Find where the given text appears and provide that cell's center as (X, Y) coordinate. 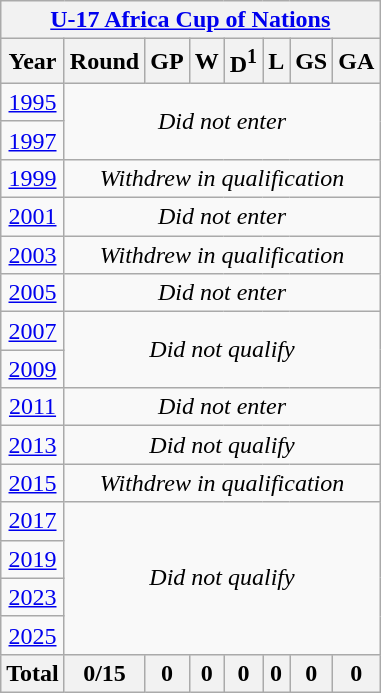
GS (312, 62)
2017 (33, 521)
2005 (33, 293)
L (276, 62)
1995 (33, 102)
2025 (33, 635)
2019 (33, 559)
2007 (33, 331)
2009 (33, 369)
2023 (33, 597)
U-17 Africa Cup of Nations (190, 20)
W (206, 62)
2003 (33, 255)
GP (167, 62)
GA (356, 62)
Year (33, 62)
Round (104, 62)
2015 (33, 483)
2013 (33, 445)
Total (33, 673)
2001 (33, 217)
0/15 (104, 673)
2011 (33, 407)
D1 (243, 62)
1997 (33, 140)
1999 (33, 178)
